Identify which cell holds the provided text, then report its (X, Y) central coordinate. 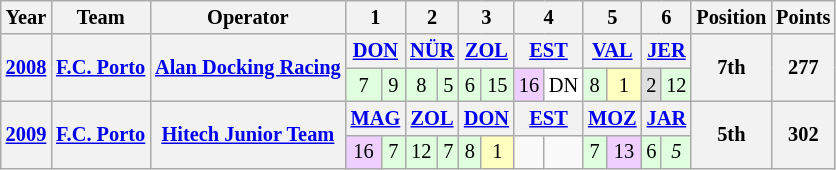
Team (100, 17)
7th (731, 68)
2008 (26, 68)
13 (624, 152)
MOZ (612, 118)
15 (498, 85)
JER (666, 51)
4 (548, 17)
302 (803, 134)
9 (393, 85)
Operator (248, 17)
Year (26, 17)
Position (731, 17)
277 (803, 68)
Alan Docking Racing (248, 68)
5th (731, 134)
VAL (612, 51)
NÜR (432, 51)
MAG (376, 118)
3 (486, 17)
Points (803, 17)
2009 (26, 134)
DN (564, 85)
Hitech Junior Team (248, 134)
JAR (666, 118)
